Return the [x, y] coordinate for the center point of the cell that contains the specified text.  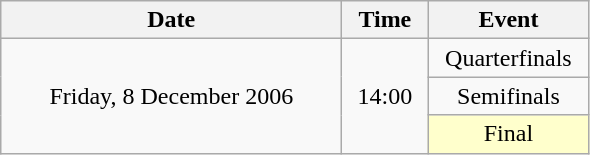
Quarterfinals [508, 58]
Friday, 8 December 2006 [172, 96]
Event [508, 20]
Final [508, 134]
Time [385, 20]
Date [172, 20]
Semifinals [508, 96]
14:00 [385, 96]
